Search for the cell housing the specified text and yield its (x, y) center coordinate. 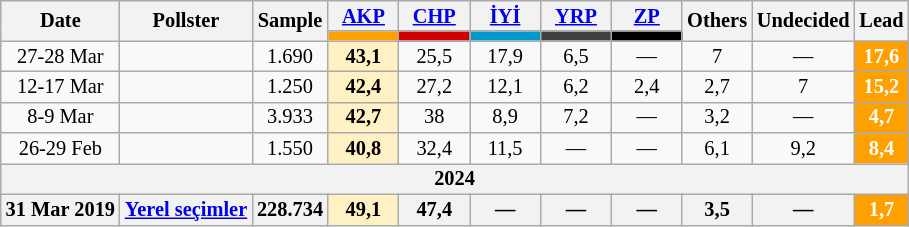
27,2 (434, 86)
1.550 (290, 148)
YRP (576, 16)
9,2 (804, 148)
228.734 (290, 210)
Others (717, 20)
2,7 (717, 86)
12-17 Mar (60, 86)
42,7 (364, 118)
17,9 (506, 56)
1,7 (882, 210)
6,1 (717, 148)
8,9 (506, 118)
8-9 Mar (60, 118)
31 Mar 2019 (60, 210)
Yerel seçimler (186, 210)
11,5 (506, 148)
Lead (882, 20)
Sample (290, 20)
2,4 (646, 86)
2024 (455, 178)
6,2 (576, 86)
40,8 (364, 148)
25,5 (434, 56)
7,2 (576, 118)
8,4 (882, 148)
3,2 (717, 118)
CHP (434, 16)
26-29 Feb (60, 148)
ZP (646, 16)
15,2 (882, 86)
Date (60, 20)
Undecided (804, 20)
3.933 (290, 118)
İYİ (506, 16)
3,5 (717, 210)
1.690 (290, 56)
12,1 (506, 86)
AKP (364, 16)
47,4 (434, 210)
17,6 (882, 56)
27-28 Mar (60, 56)
49,1 (364, 210)
4,7 (882, 118)
42,4 (364, 86)
1.250 (290, 86)
32,4 (434, 148)
6,5 (576, 56)
Pollster (186, 20)
43,1 (364, 56)
38 (434, 118)
